For the text-containing cell, return its midpoint in [X, Y] coordinate format. 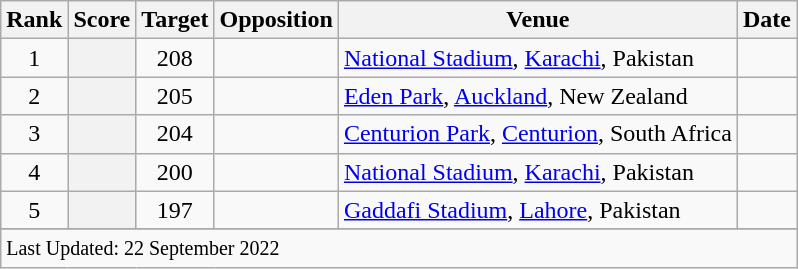
Venue [538, 20]
204 [175, 134]
Gaddafi Stadium, Lahore, Pakistan [538, 210]
197 [175, 210]
Eden Park, Auckland, New Zealand [538, 96]
205 [175, 96]
200 [175, 172]
Rank [34, 20]
5 [34, 210]
4 [34, 172]
Date [766, 20]
2 [34, 96]
Opposition [276, 20]
Target [175, 20]
Last Updated: 22 September 2022 [399, 248]
Centurion Park, Centurion, South Africa [538, 134]
Score [102, 20]
3 [34, 134]
1 [34, 58]
208 [175, 58]
